Detect which cell encompasses the target text, then output its (x, y) center coordinate. 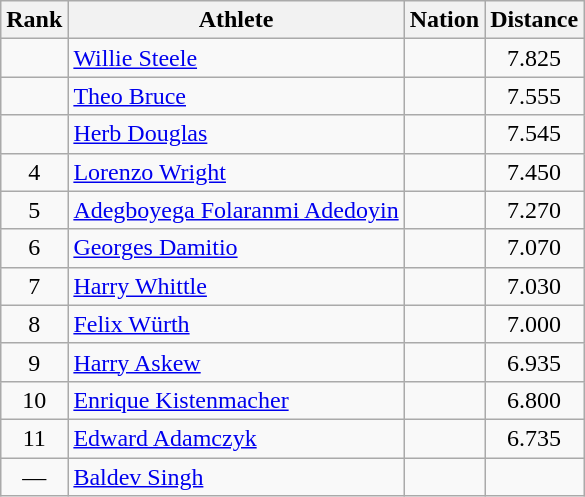
6.800 (534, 400)
Edward Adamczyk (236, 438)
4 (34, 172)
Harry Askew (236, 362)
Herb Douglas (236, 134)
7.000 (534, 324)
7.825 (534, 58)
Athlete (236, 20)
— (34, 477)
5 (34, 210)
10 (34, 400)
7.270 (534, 210)
6.735 (534, 438)
7.545 (534, 134)
9 (34, 362)
Harry Whittle (236, 286)
Nation (444, 20)
6 (34, 248)
Enrique Kistenmacher (236, 400)
Baldev Singh (236, 477)
7.070 (534, 248)
7 (34, 286)
7.030 (534, 286)
8 (34, 324)
Theo Bruce (236, 96)
11 (34, 438)
6.935 (534, 362)
Rank (34, 20)
Felix Würth (236, 324)
7.450 (534, 172)
Willie Steele (236, 58)
7.555 (534, 96)
Lorenzo Wright (236, 172)
Distance (534, 20)
Adegboyega Folaranmi Adedoyin (236, 210)
Georges Damitio (236, 248)
